Provide the [x, y] coordinate of the cell's center where the given text is located.  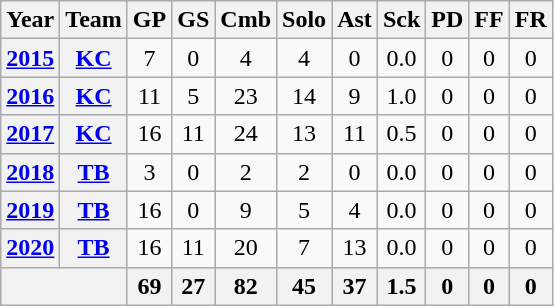
14 [304, 96]
2015 [30, 58]
2020 [30, 248]
2019 [30, 210]
0.5 [401, 134]
PD [448, 20]
1.0 [401, 96]
24 [246, 134]
GS [194, 20]
FF [489, 20]
Solo [304, 20]
2016 [30, 96]
Team [94, 20]
69 [149, 286]
GP [149, 20]
37 [355, 286]
23 [246, 96]
3 [149, 172]
FR [530, 20]
Cmb [246, 20]
82 [246, 286]
20 [246, 248]
Year [30, 20]
1.5 [401, 286]
Sck [401, 20]
27 [194, 286]
Ast [355, 20]
2017 [30, 134]
45 [304, 286]
2018 [30, 172]
